For the text-containing cell, return its midpoint in [X, Y] coordinate format. 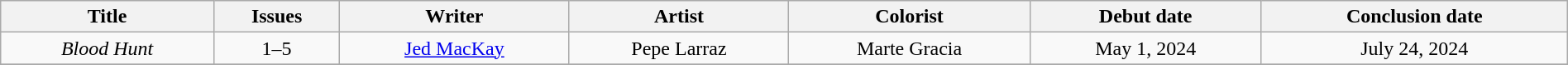
Debut date [1145, 17]
Jed MacKay [455, 48]
Conclusion date [1414, 17]
Marte Gracia [910, 48]
1–5 [276, 48]
May 1, 2024 [1145, 48]
Title [108, 17]
July 24, 2024 [1414, 48]
Colorist [910, 17]
Pepe Larraz [679, 48]
Issues [276, 17]
Artist [679, 17]
Blood Hunt [108, 48]
Writer [455, 17]
